Find where the given text appears and provide that cell's center as [x, y] coordinate. 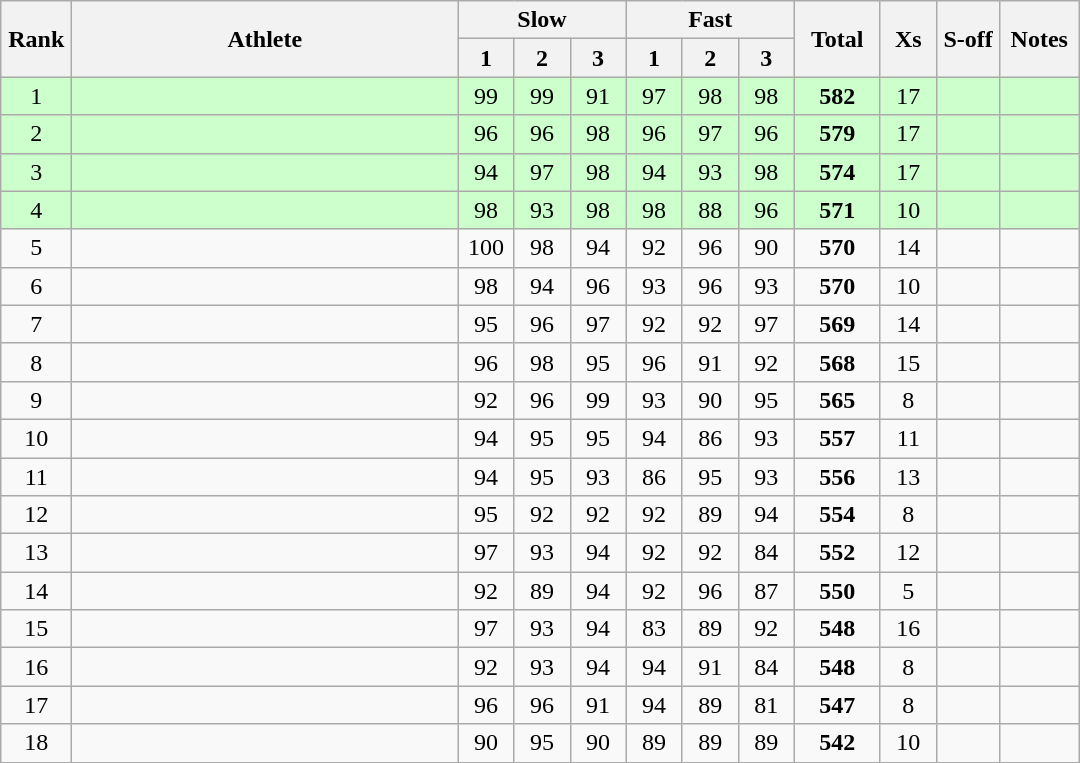
7 [36, 324]
Athlete [265, 39]
565 [837, 400]
18 [36, 743]
Notes [1040, 39]
569 [837, 324]
4 [36, 210]
571 [837, 210]
568 [837, 362]
6 [36, 286]
87 [766, 591]
550 [837, 591]
83 [654, 629]
81 [766, 705]
Total [837, 39]
574 [837, 172]
Xs [908, 39]
542 [837, 743]
100 [486, 248]
557 [837, 438]
Rank [36, 39]
Slow [542, 20]
S-off [968, 39]
9 [36, 400]
554 [837, 515]
547 [837, 705]
Fast [710, 20]
582 [837, 96]
556 [837, 477]
579 [837, 134]
552 [837, 553]
88 [710, 210]
